Determine the [X, Y] coordinate at the center of the cell enclosing the given text.  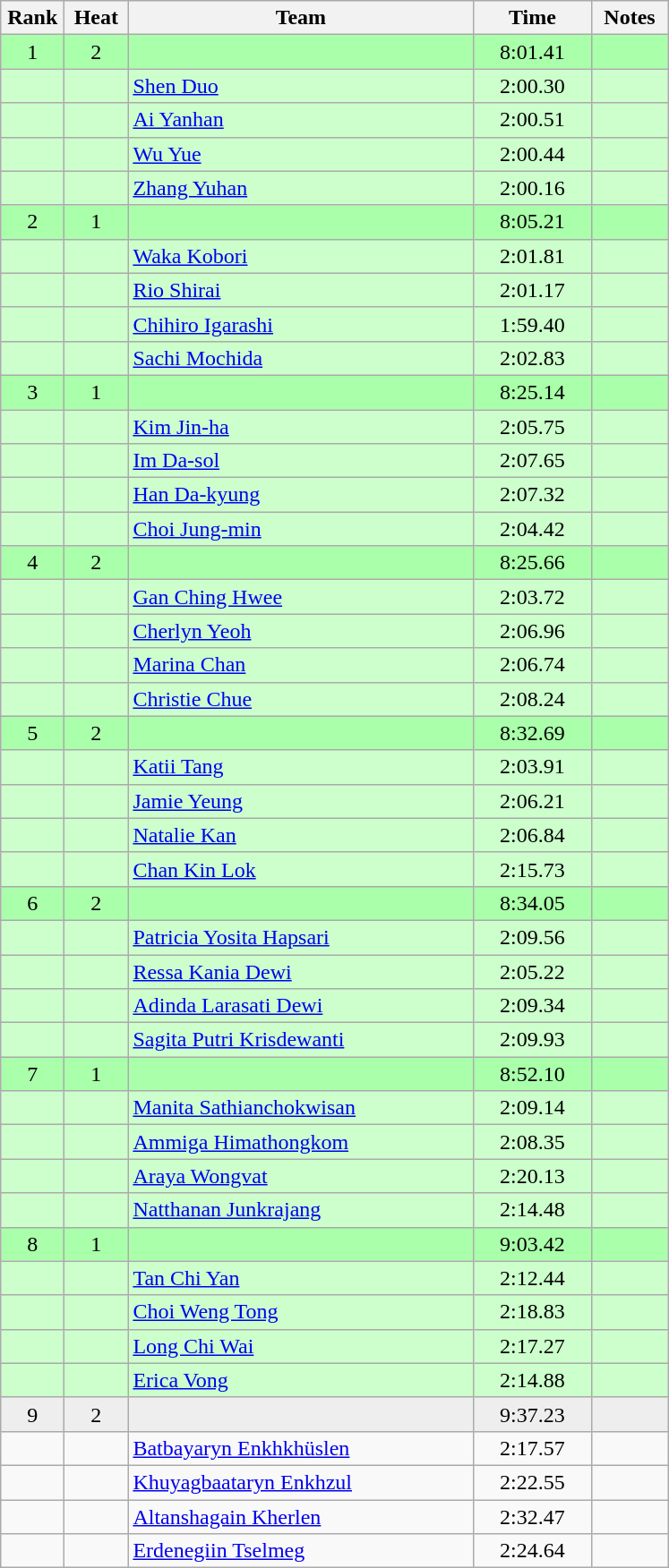
Choi Weng Tong [301, 1312]
Team [301, 18]
2:12.44 [532, 1278]
8:25.66 [532, 563]
2:22.55 [532, 1482]
Batbayaryn Enkhkhüslen [301, 1448]
Araya Wongvat [301, 1176]
2:09.56 [532, 937]
Zhang Yuhan [301, 188]
2:24.64 [532, 1551]
Ammiga Himathongkom [301, 1142]
Manita Sathianchokwisan [301, 1108]
Altanshagain Kherlen [301, 1517]
Long Chi Wai [301, 1346]
Heat [97, 18]
Han Da-kyung [301, 495]
2:15.73 [532, 869]
2:07.65 [532, 461]
8 [32, 1244]
Katii Tang [301, 767]
2:01.81 [532, 256]
2:06.74 [532, 665]
Gan Ching Hwee [301, 597]
Khuyagbaataryn Enkhzul [301, 1482]
Patricia Yosita Hapsari [301, 937]
2:08.35 [532, 1142]
Rank [32, 18]
2:06.84 [532, 835]
7 [32, 1074]
6 [32, 903]
Sachi Mochida [301, 358]
Waka Kobori [301, 256]
8:32.69 [532, 733]
2:02.83 [532, 358]
Tan Chi Yan [301, 1278]
8:52.10 [532, 1074]
Jamie Yeung [301, 801]
2:08.24 [532, 699]
2:00.30 [532, 86]
Kim Jin-ha [301, 427]
2:01.17 [532, 290]
2:32.47 [532, 1517]
Ressa Kania Dewi [301, 971]
Natthanan Junkrajang [301, 1210]
4 [32, 563]
Wu Yue [301, 154]
2:00.51 [532, 120]
Natalie Kan [301, 835]
9 [32, 1414]
Sagita Putri Krisdewanti [301, 1040]
Erdenegiin Tselmeg [301, 1551]
2:20.13 [532, 1176]
1:59.40 [532, 324]
2:00.16 [532, 188]
8:25.14 [532, 392]
Choi Jung-min [301, 529]
8:01.41 [532, 52]
Im Da-sol [301, 461]
Cherlyn Yeoh [301, 631]
2:14.48 [532, 1210]
Ai Yanhan [301, 120]
5 [32, 733]
Christie Chue [301, 699]
8:34.05 [532, 903]
Time [532, 18]
3 [32, 392]
2:04.42 [532, 529]
Marina Chan [301, 665]
2:05.75 [532, 427]
Rio Shirai [301, 290]
2:06.21 [532, 801]
9:03.42 [532, 1244]
9:37.23 [532, 1414]
Notes [630, 18]
2:03.72 [532, 597]
2:09.14 [532, 1108]
2:07.32 [532, 495]
2:18.83 [532, 1312]
2:09.34 [532, 1006]
2:00.44 [532, 154]
2:06.96 [532, 631]
2:09.93 [532, 1040]
2:17.27 [532, 1346]
8:05.21 [532, 222]
Adinda Larasati Dewi [301, 1006]
Shen Duo [301, 86]
2:05.22 [532, 971]
Chan Kin Lok [301, 869]
2:17.57 [532, 1448]
Erica Vong [301, 1380]
Chihiro Igarashi [301, 324]
2:14.88 [532, 1380]
2:03.91 [532, 767]
